Locate the cell with the specified text and output its [X, Y] center coordinate. 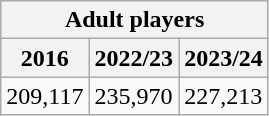
2023/24 [224, 58]
209,117 [45, 96]
2022/23 [134, 58]
227,213 [224, 96]
235,970 [134, 96]
2016 [45, 58]
Adult players [135, 20]
